For the text-containing cell, return its midpoint in (X, Y) coordinate format. 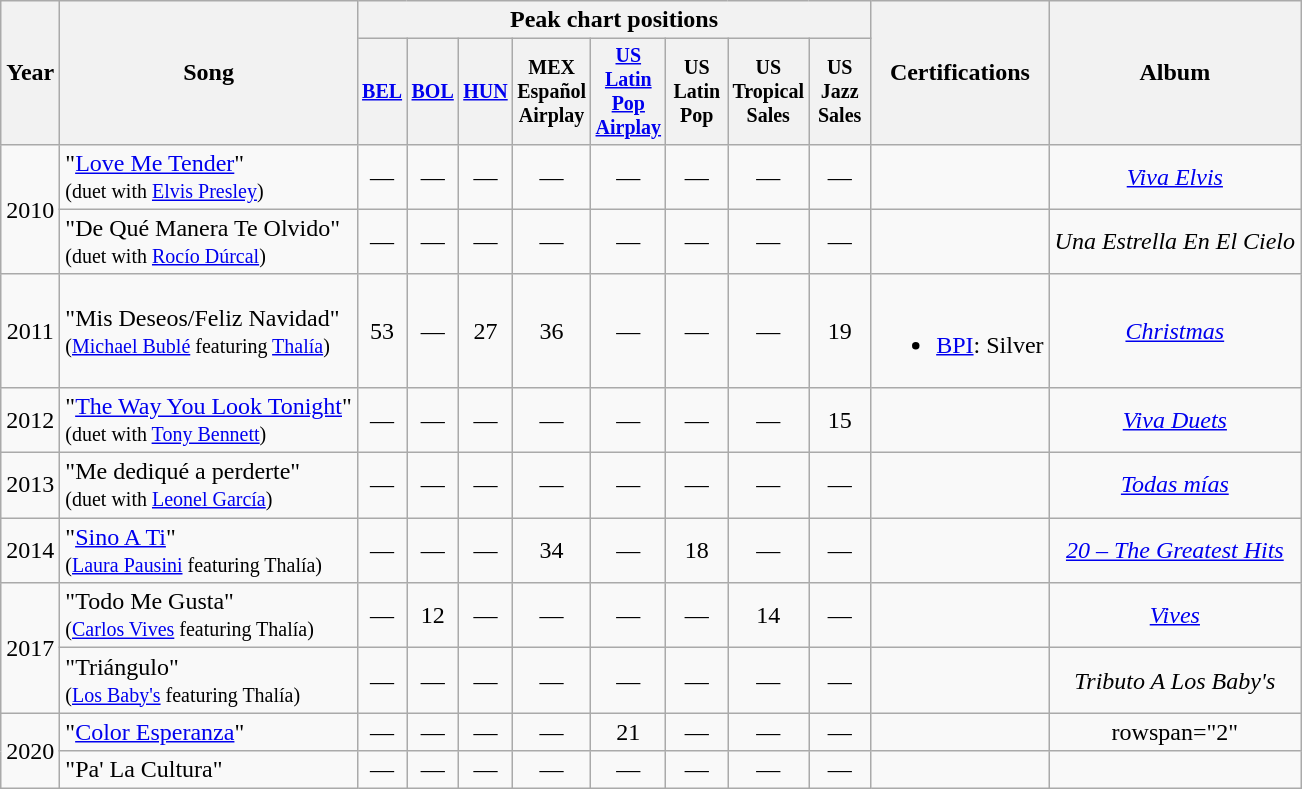
"Mis Deseos/Feliz Navidad" (Michael Bublé featuring Thalía) (209, 330)
Una Estrella En El Cielo (1174, 242)
15 (840, 420)
Peak chart positions (614, 20)
USLatinPop (697, 92)
"Me dediqué a perderte" (duet with Leonel García) (209, 486)
Todas mías (1174, 486)
MEXEspañolAirplay (551, 92)
2020 (30, 751)
2012 (30, 420)
BOL (433, 92)
Album (1174, 73)
Viva Duets (1174, 420)
12 (433, 616)
36 (551, 330)
20 – The Greatest Hits (1174, 550)
2017 (30, 648)
"Color Esperanza" (209, 732)
"Pa' La Cultura" (209, 770)
14 (768, 616)
Year (30, 73)
Tributo A Los Baby's (1174, 680)
BPI: Silver (960, 330)
"Love Me Tender" (duet with Elvis Presley) (209, 176)
2010 (30, 209)
Vives (1174, 616)
18 (697, 550)
"The Way You Look Tonight" (duet with Tony Bennett) (209, 420)
Certifications (960, 73)
"De Qué Manera Te Olvido" (duet with Rocío Dúrcal) (209, 242)
USJazzSales (840, 92)
2013 (30, 486)
34 (551, 550)
HUN (486, 92)
USTropicalSales (768, 92)
27 (486, 330)
USLatinPopAirplay (628, 92)
"Triángulo" (Los Baby's featuring Thalía) (209, 680)
19 (840, 330)
53 (382, 330)
2014 (30, 550)
Viva Elvis (1174, 176)
21 (628, 732)
Christmas (1174, 330)
Song (209, 73)
BEL (382, 92)
rowspan="2" (1174, 732)
"Sino A Ti" (Laura Pausini featuring Thalía) (209, 550)
"Todo Me Gusta" (Carlos Vives featuring Thalía) (209, 616)
2011 (30, 330)
